From the cell containing the given text, extract its center point as (X, Y) coordinate. 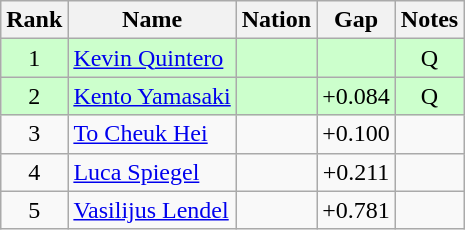
To Cheuk Hei (152, 134)
Kevin Quintero (152, 58)
Gap (356, 20)
Rank (34, 20)
Kento Yamasaki (152, 96)
5 (34, 210)
Name (152, 20)
1 (34, 58)
3 (34, 134)
+0.211 (356, 172)
+0.084 (356, 96)
Vasilijus Lendel (152, 210)
Notes (429, 20)
Nation (276, 20)
+0.100 (356, 134)
4 (34, 172)
+0.781 (356, 210)
2 (34, 96)
Luca Spiegel (152, 172)
